Return the (x, y) coordinate for the center point of the cell that contains the specified text.  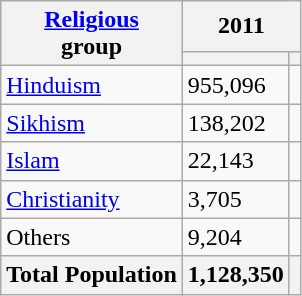
9,204 (236, 237)
Islam (92, 161)
Hinduism (92, 85)
Total Population (92, 275)
Religiousgroup (92, 34)
955,096 (236, 85)
3,705 (236, 199)
22,143 (236, 161)
Sikhism (92, 123)
1,128,350 (236, 275)
Others (92, 237)
Christianity (92, 199)
138,202 (236, 123)
2011 (241, 26)
